Provide the (x, y) coordinate of the cell's center where the given text is located.  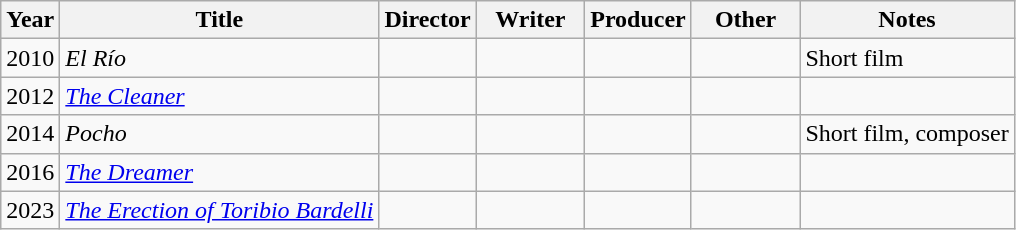
Short film (907, 58)
Notes (907, 20)
Pocho (220, 134)
Other (746, 20)
2014 (30, 134)
The Dreamer (220, 172)
The Cleaner (220, 96)
Short film, composer (907, 134)
2012 (30, 96)
2023 (30, 210)
Director (428, 20)
2016 (30, 172)
El Río (220, 58)
2010 (30, 58)
Producer (638, 20)
Title (220, 20)
The Erection of Toribio Bardelli (220, 210)
Writer (530, 20)
Year (30, 20)
